Search for the cell housing the specified text and yield its (x, y) center coordinate. 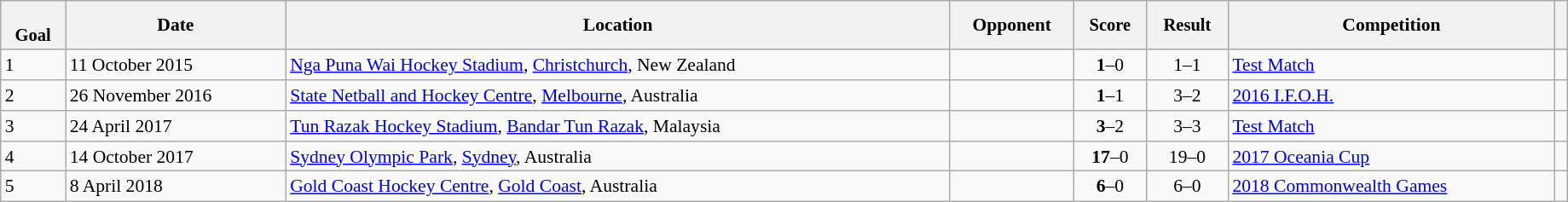
Tun Razak Hockey Stadium, Bandar Tun Razak, Malaysia (617, 126)
1–0 (1110, 66)
8 April 2018 (176, 187)
Result (1188, 26)
4 (33, 157)
17–0 (1110, 157)
1 (33, 66)
5 (33, 187)
19–0 (1188, 157)
Opponent (1011, 26)
11 October 2015 (176, 66)
Nga Puna Wai Hockey Stadium, Christchurch, New Zealand (617, 66)
3–3 (1188, 126)
Location (617, 26)
24 April 2017 (176, 126)
Date (176, 26)
State Netball and Hockey Centre, Melbourne, Australia (617, 95)
Gold Coast Hockey Centre, Gold Coast, Australia (617, 187)
14 October 2017 (176, 157)
2016 I.F.O.H. (1392, 95)
Competition (1392, 26)
3 (33, 126)
2 (33, 95)
Sydney Olympic Park, Sydney, Australia (617, 157)
Goal (33, 26)
2017 Oceania Cup (1392, 157)
26 November 2016 (176, 95)
Score (1110, 26)
2018 Commonwealth Games (1392, 187)
